From the cell containing the given text, extract its center point as (x, y) coordinate. 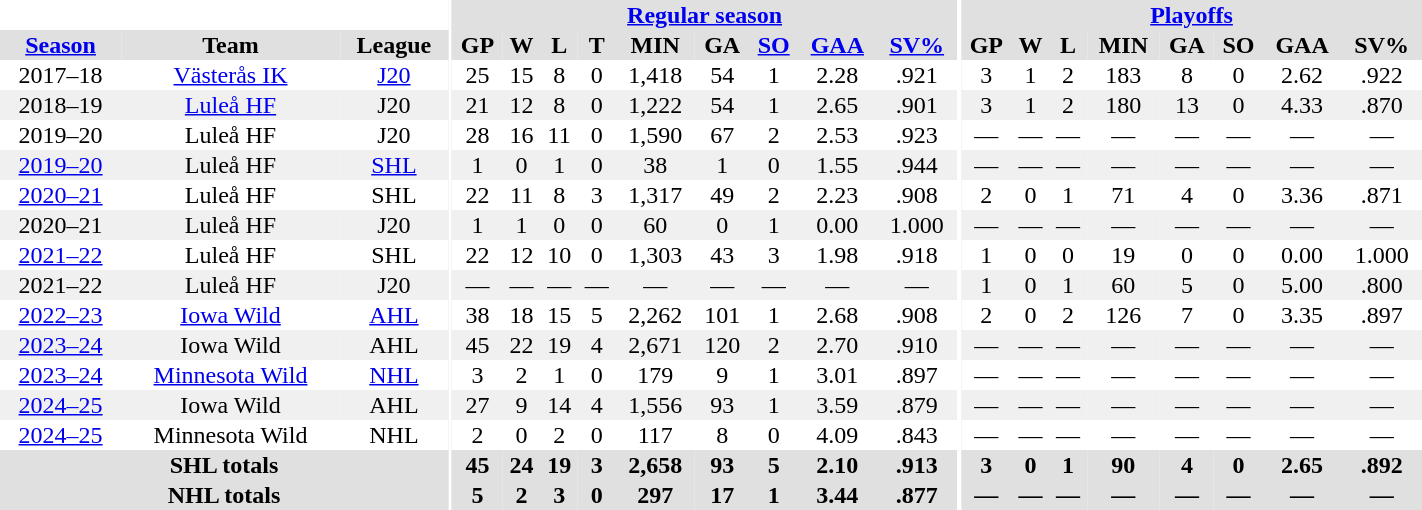
.918 (917, 255)
NHL totals (224, 495)
Season (60, 45)
43 (722, 255)
1.55 (837, 165)
Regular season (704, 15)
.843 (917, 435)
7 (1187, 315)
1,317 (656, 195)
101 (722, 315)
3.01 (837, 375)
2018–19 (60, 105)
179 (656, 375)
.913 (917, 465)
17 (722, 495)
3.35 (1302, 315)
.877 (917, 495)
2.70 (837, 345)
1,222 (656, 105)
18 (522, 315)
117 (656, 435)
16 (522, 135)
Västerås IK (230, 75)
2.23 (837, 195)
14 (559, 405)
49 (722, 195)
2022–23 (60, 315)
1,590 (656, 135)
27 (478, 405)
1,418 (656, 75)
4.33 (1302, 105)
13 (1187, 105)
2017–18 (60, 75)
.879 (917, 405)
.923 (917, 135)
.892 (1382, 465)
.944 (917, 165)
.870 (1382, 105)
3.59 (837, 405)
2,262 (656, 315)
Team (230, 45)
1.98 (837, 255)
3.44 (837, 495)
21 (478, 105)
SHL totals (224, 465)
1,556 (656, 405)
24 (522, 465)
183 (1124, 75)
126 (1124, 315)
28 (478, 135)
Playoffs (1192, 15)
3.36 (1302, 195)
2.28 (837, 75)
2,658 (656, 465)
180 (1124, 105)
.901 (917, 105)
67 (722, 135)
2.53 (837, 135)
2.68 (837, 315)
2.62 (1302, 75)
90 (1124, 465)
.871 (1382, 195)
120 (722, 345)
.800 (1382, 285)
297 (656, 495)
League (394, 45)
.910 (917, 345)
10 (559, 255)
4.09 (837, 435)
2.10 (837, 465)
5.00 (1302, 285)
2,671 (656, 345)
.922 (1382, 75)
25 (478, 75)
71 (1124, 195)
1,303 (656, 255)
.921 (917, 75)
T (597, 45)
